Return (x, y) of the center of cell containing provided text 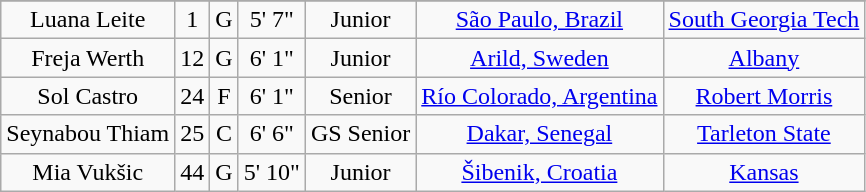
44 (192, 172)
Río Colorado, Argentina (540, 96)
6' 6" (272, 134)
Dakar, Senegal (540, 134)
1 (192, 20)
Seynabou Thiam (88, 134)
Arild, Sweden (540, 58)
25 (192, 134)
São Paulo, Brazil (540, 20)
Mia Vukšic (88, 172)
F (224, 96)
5' 10" (272, 172)
24 (192, 96)
C (224, 134)
12 (192, 58)
Albany (764, 58)
Sol Castro (88, 96)
South Georgia Tech (764, 20)
Šibenik, Croatia (540, 172)
Freja Werth (88, 58)
Kansas (764, 172)
5' 7" (272, 20)
Tarleton State (764, 134)
Senior (360, 96)
GS Senior (360, 134)
Robert Morris (764, 96)
Luana Leite (88, 20)
